Output the (x, y) coordinate of the center of the cell containing the given text.  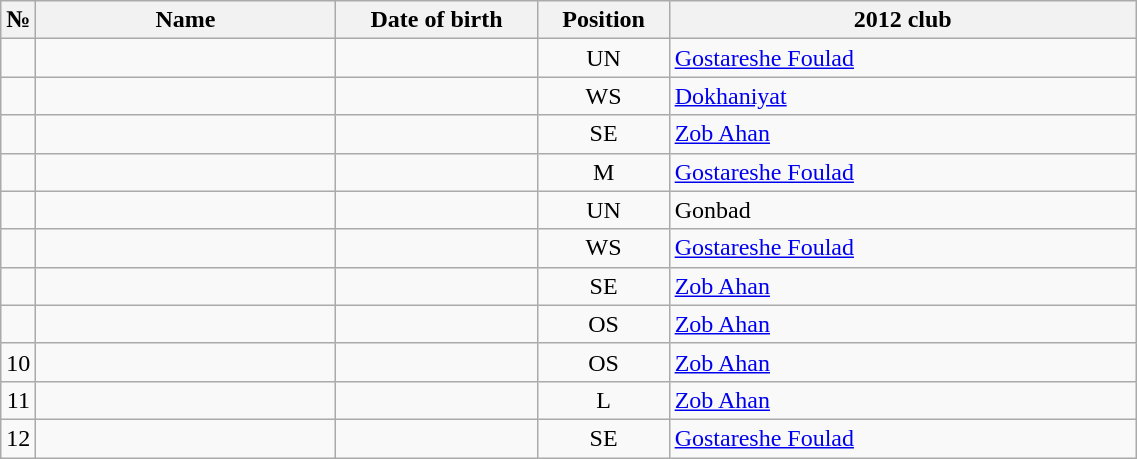
Gonbad (902, 210)
M (604, 172)
11 (18, 400)
№ (18, 20)
Dokhaniyat (902, 96)
Position (604, 20)
Date of birth (436, 20)
2012 club (902, 20)
12 (18, 438)
L (604, 400)
Name (186, 20)
10 (18, 362)
